Return the (x, y) coordinate for the center point of the cell that contains the specified text.  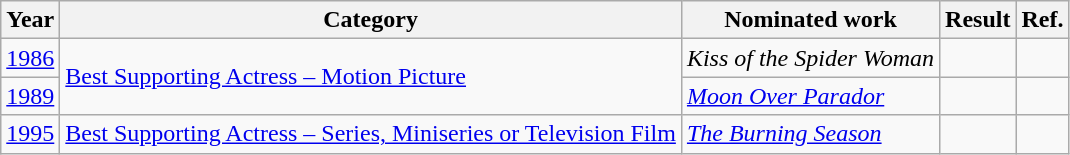
The Burning Season (810, 134)
1995 (30, 134)
Category (371, 20)
Ref. (1042, 20)
Nominated work (810, 20)
Best Supporting Actress – Motion Picture (371, 77)
Best Supporting Actress – Series, Miniseries or Television Film (371, 134)
Kiss of the Spider Woman (810, 58)
Result (978, 20)
Year (30, 20)
1989 (30, 96)
1986 (30, 58)
Moon Over Parador (810, 96)
